Pinpoint the cell where the given text exists, returning its (X, Y) midpoint coordinate. 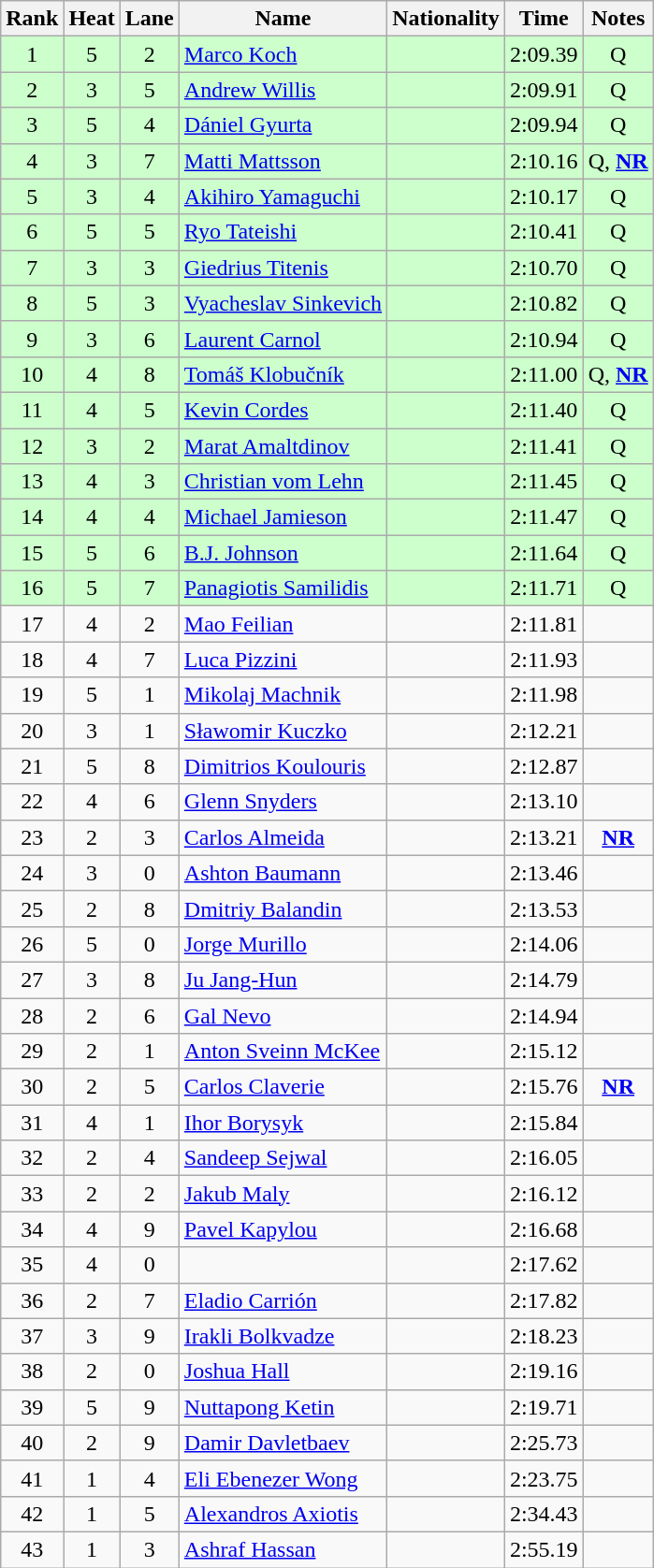
Kevin Cordes (283, 410)
Carlos Almeida (283, 837)
2:16.05 (544, 1158)
31 (32, 1123)
2:11.93 (544, 660)
2:34.43 (544, 1514)
2:11.71 (544, 588)
Luca Pizzini (283, 660)
2:13.53 (544, 908)
2:11.81 (544, 624)
2:55.19 (544, 1549)
2:11.00 (544, 374)
12 (32, 446)
Giedrius Titenis (283, 268)
24 (32, 873)
21 (32, 766)
Andrew Willis (283, 90)
2:14.79 (544, 980)
33 (32, 1194)
20 (32, 731)
2:17.62 (544, 1265)
Pavel Kapylou (283, 1229)
42 (32, 1514)
14 (32, 517)
2:09.91 (544, 90)
16 (32, 588)
Dániel Gyurta (283, 125)
15 (32, 553)
Sławomir Kuczko (283, 731)
2:15.84 (544, 1123)
Heat (92, 19)
2:16.68 (544, 1229)
10 (32, 374)
Jakub Maly (283, 1194)
2:12.87 (544, 766)
2:13.46 (544, 873)
18 (32, 660)
2:09.94 (544, 125)
Notes (618, 19)
2:12.21 (544, 731)
Mao Feilian (283, 624)
2:11.40 (544, 410)
37 (32, 1336)
2:10.41 (544, 232)
2:10.70 (544, 268)
2:10.82 (544, 303)
34 (32, 1229)
2:25.73 (544, 1443)
2:18.23 (544, 1336)
Gal Nevo (283, 1015)
Eli Ebenezer Wong (283, 1478)
2:23.75 (544, 1478)
2:09.39 (544, 54)
29 (32, 1052)
Ju Jang-Hun (283, 980)
2:15.76 (544, 1087)
Irakli Bolkvadze (283, 1336)
2:19.16 (544, 1372)
2:14.94 (544, 1015)
35 (32, 1265)
Ashraf Hassan (283, 1549)
22 (32, 802)
30 (32, 1087)
2:13.21 (544, 837)
23 (32, 837)
2:17.82 (544, 1300)
39 (32, 1407)
Marco Koch (283, 54)
Michael Jamieson (283, 517)
Eladio Carrión (283, 1300)
Lane (150, 19)
2:15.12 (544, 1052)
Anton Sveinn McKee (283, 1052)
2:11.45 (544, 482)
2:10.16 (544, 161)
Sandeep Sejwal (283, 1158)
2:10.17 (544, 196)
Glenn Snyders (283, 802)
Time (544, 19)
Nationality (446, 19)
Name (283, 19)
Rank (32, 19)
Tomáš Klobučník (283, 374)
2:16.12 (544, 1194)
Ryo Tateishi (283, 232)
17 (32, 624)
2:11.47 (544, 517)
Akihiro Yamaguchi (283, 196)
Jorge Murillo (283, 944)
Alexandros Axiotis (283, 1514)
Mikolaj Machnik (283, 695)
2:10.94 (544, 339)
36 (32, 1300)
Panagiotis Samilidis (283, 588)
Joshua Hall (283, 1372)
43 (32, 1549)
28 (32, 1015)
41 (32, 1478)
Laurent Carnol (283, 339)
11 (32, 410)
32 (32, 1158)
Christian vom Lehn (283, 482)
2:13.10 (544, 802)
2:19.71 (544, 1407)
19 (32, 695)
2:11.64 (544, 553)
27 (32, 980)
13 (32, 482)
38 (32, 1372)
40 (32, 1443)
Dimitrios Koulouris (283, 766)
Ihor Borysyk (283, 1123)
Vyacheslav Sinkevich (283, 303)
Nuttapong Ketin (283, 1407)
2:11.98 (544, 695)
Ashton Baumann (283, 873)
Marat Amaltdinov (283, 446)
Carlos Claverie (283, 1087)
2:14.06 (544, 944)
B.J. Johnson (283, 553)
Damir Davletbaev (283, 1443)
Matti Mattsson (283, 161)
Dmitriy Balandin (283, 908)
2:11.41 (544, 446)
25 (32, 908)
26 (32, 944)
